Find where the given text appears and provide that cell's center as [X, Y] coordinate. 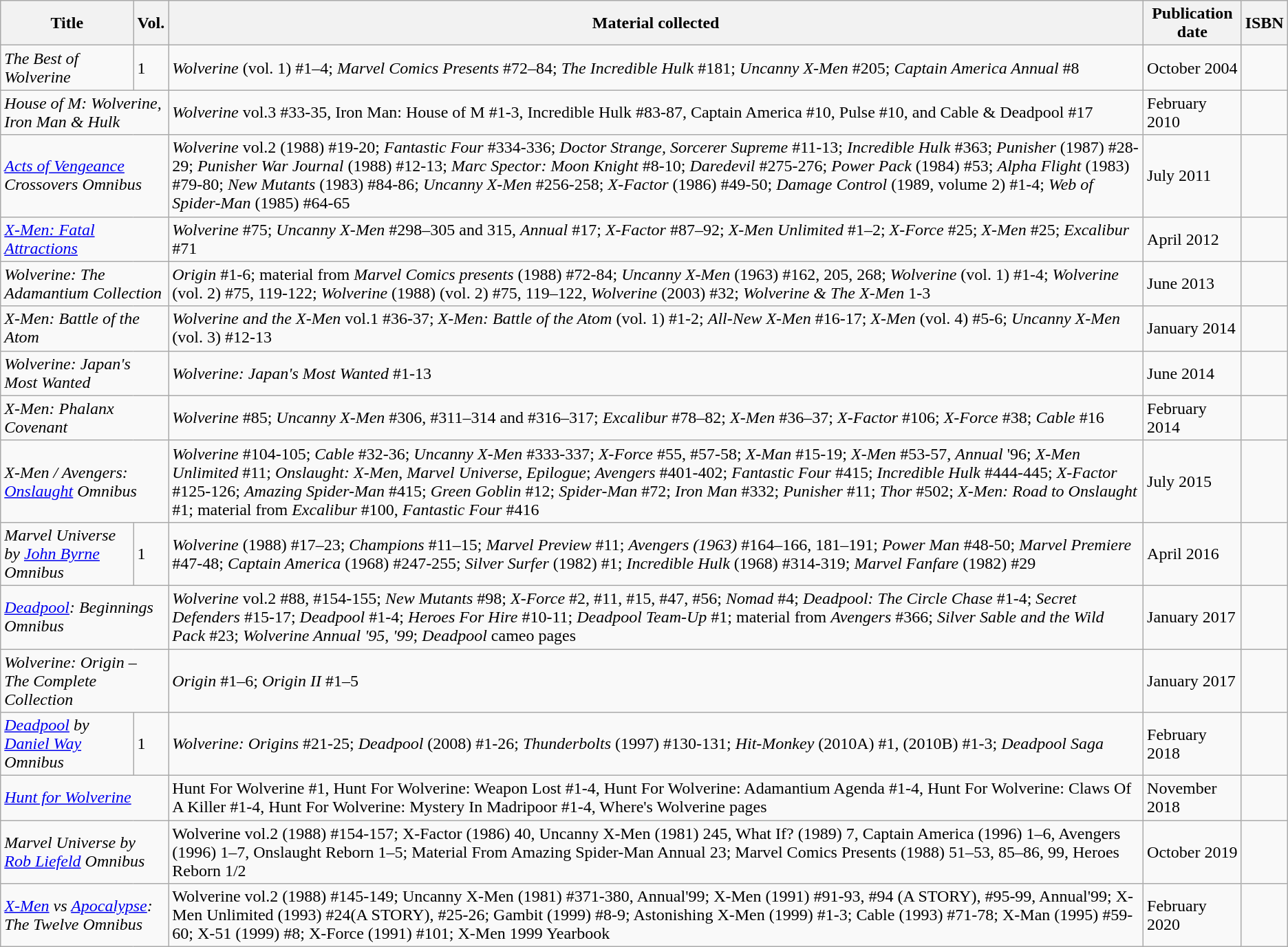
June 2014 [1193, 373]
Acts of Vengeance Crossovers Omnibus [85, 176]
June 2013 [1193, 283]
Wolverine: The Adamantium Collection [85, 283]
October 2019 [1193, 852]
House of M: Wolverine, Iron Man & Hulk [85, 113]
X-Men vs Apocalypse: The Twelve Omnibus [85, 915]
November 2018 [1193, 798]
Wolverine #85; Uncanny X-Men #306, #311–314 and #316–317; Excalibur #78–82; X-Men #36–37; X-Factor #106; X-Force #38; Cable #16 [656, 418]
Deadpool by Daniel Way Omnibus [67, 744]
April 2016 [1193, 554]
X-Men: Phalanx Covenant [85, 418]
ISBN [1265, 23]
Wolverine: Japan's Most Wanted #1-13 [656, 373]
X-Men: Battle of the Atom [85, 329]
Publication date [1193, 23]
July 2011 [1193, 176]
The Best of Wolverine [67, 67]
Title [67, 23]
February 2010 [1193, 113]
X-Men / Avengers: Onslaught Omnibus [85, 481]
Deadpool: Beginnings Omnibus [85, 617]
Wolverine (vol. 1) #1–4; Marvel Comics Presents #72–84; The Incredible Hulk #181; Uncanny X-Men #205; Captain America Annual #8 [656, 67]
February 2018 [1193, 744]
Wolverine #75; Uncanny X-Men #298–305 and 315, Annual #17; X-Factor #87–92; X-Men Unlimited #1–2; X-Force #25; X-Men #25; Excalibur #71 [656, 239]
Origin #1–6; Origin II #1–5 [656, 681]
Wolverine: Origins #21-25; Deadpool (2008) #1-26; Thunderbolts (1997) #130-131; Hit-Monkey (2010A) #1, (2010B) #1-3; Deadpool Saga [656, 744]
Vol. [151, 23]
Material collected [656, 23]
X-Men: Fatal Attractions [85, 239]
October 2004 [1193, 67]
Wolverine: Origin – The Complete Collection [85, 681]
Marvel Universe by Rob Liefeld Omnibus [85, 852]
January 2014 [1193, 329]
Hunt for Wolverine [85, 798]
Wolverine: Japan's Most Wanted [85, 373]
Marvel Universe by John Byrne Omnibus [67, 554]
April 2012 [1193, 239]
February 2020 [1193, 915]
July 2015 [1193, 481]
Wolverine vol.3 #33-35, Iron Man: House of M #1-3, Incredible Hulk #83-87, Captain America #10, Pulse #10, and Cable & Deadpool #17 [656, 113]
February 2014 [1193, 418]
